Locate the cell with the specified text and output its [x, y] center coordinate. 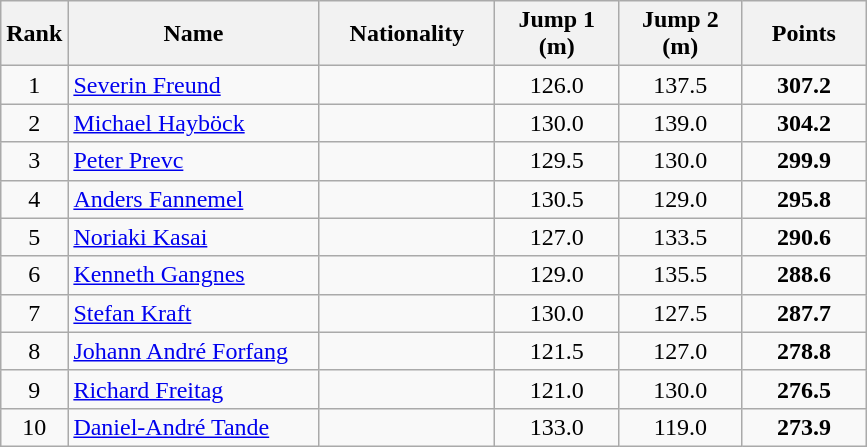
126.0 [557, 85]
121.5 [557, 351]
288.6 [804, 275]
Daniel-André Tande [194, 427]
276.5 [804, 389]
287.7 [804, 313]
Anders Fannemel [194, 199]
273.9 [804, 427]
137.5 [681, 85]
10 [34, 427]
119.0 [681, 427]
4 [34, 199]
3 [34, 161]
Peter Prevc [194, 161]
6 [34, 275]
295.8 [804, 199]
278.8 [804, 351]
7 [34, 313]
Noriaki Kasai [194, 237]
9 [34, 389]
Rank [34, 34]
307.2 [804, 85]
Stefan Kraft [194, 313]
129.5 [557, 161]
304.2 [804, 123]
Kenneth Gangnes [194, 275]
Richard Freitag [194, 389]
127.5 [681, 313]
Jump 2 (m) [681, 34]
299.9 [804, 161]
Name [194, 34]
Nationality [407, 34]
8 [34, 351]
139.0 [681, 123]
130.5 [557, 199]
Points [804, 34]
Michael Hayböck [194, 123]
2 [34, 123]
Johann André Forfang [194, 351]
133.0 [557, 427]
133.5 [681, 237]
Jump 1 (m) [557, 34]
290.6 [804, 237]
Severin Freund [194, 85]
135.5 [681, 275]
1 [34, 85]
121.0 [557, 389]
5 [34, 237]
